Determine the (x, y) coordinate at the center of the cell enclosing the given text.  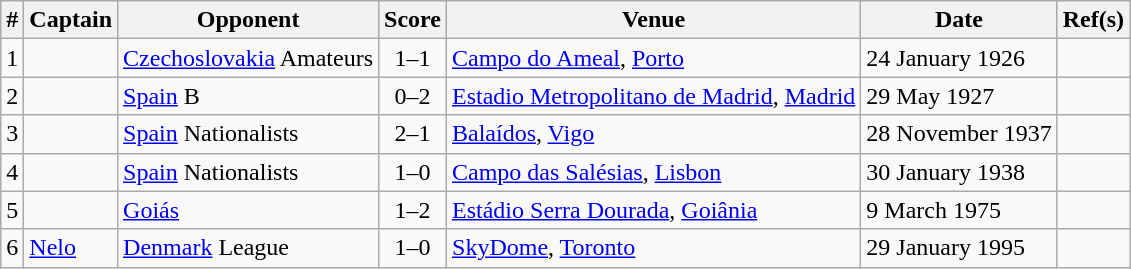
29 May 1927 (959, 96)
2 (12, 96)
5 (12, 210)
Campo das Salésias, Lisbon (654, 172)
24 January 1926 (959, 58)
Date (959, 20)
4 (12, 172)
Czechoslovakia Amateurs (248, 58)
1–2 (413, 210)
9 March 1975 (959, 210)
Balaídos, Vigo (654, 134)
Goiás (248, 210)
Estadio Metropolitano de Madrid, Madrid (654, 96)
30 January 1938 (959, 172)
2–1 (413, 134)
29 January 1995 (959, 248)
Spain B (248, 96)
Opponent (248, 20)
1–1 (413, 58)
SkyDome, Toronto (654, 248)
1 (12, 58)
Score (413, 20)
28 November 1937 (959, 134)
Denmark League (248, 248)
6 (12, 248)
Estádio Serra Dourada, Goiânia (654, 210)
Captain (71, 20)
Ref(s) (1093, 20)
# (12, 20)
Nelo (71, 248)
0–2 (413, 96)
Venue (654, 20)
Campo do Ameal, Porto (654, 58)
3 (12, 134)
